Return [x, y] of the center of cell containing provided text 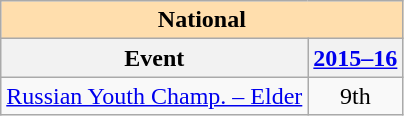
National [202, 20]
2015–16 [356, 58]
Event [154, 58]
Russian Youth Champ. – Elder [154, 96]
9th [356, 96]
